Scan for the cell matching the given text and deliver its (x, y) coordinate at center. 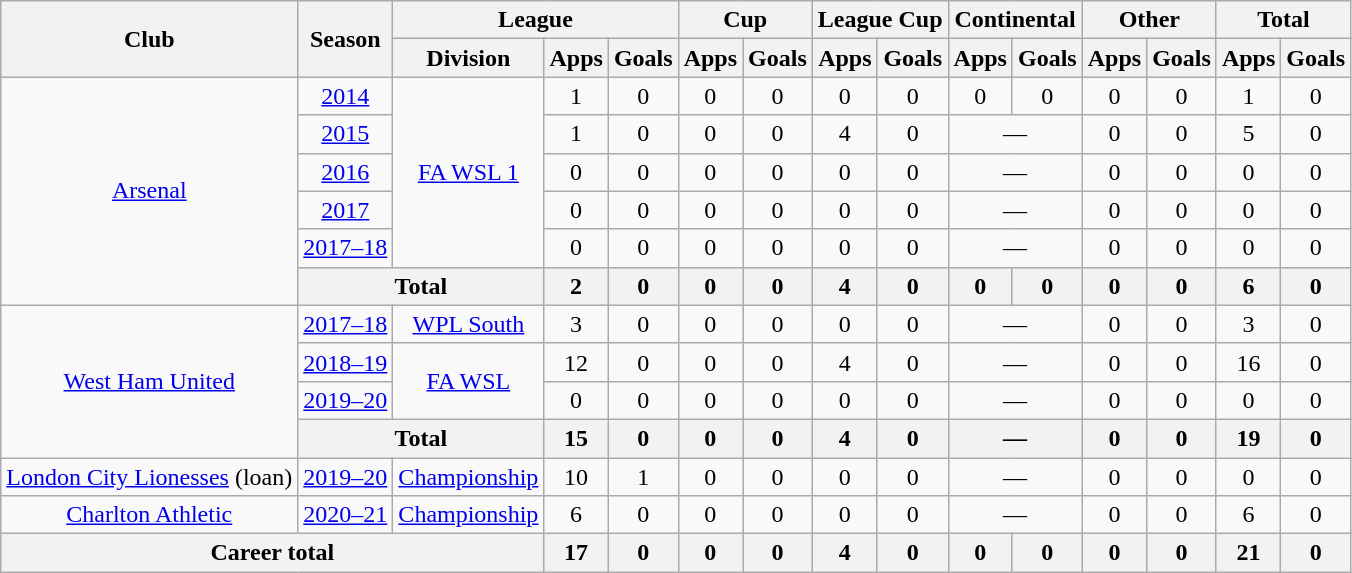
Other (1149, 20)
Continental (1015, 20)
London City Lionesses (loan) (150, 477)
Season (346, 39)
Charlton Athletic (150, 515)
FA WSL 1 (468, 172)
2016 (346, 172)
League (536, 20)
FA WSL (468, 381)
16 (1248, 362)
Cup (745, 20)
10 (576, 477)
Club (150, 39)
15 (576, 438)
21 (1248, 553)
2014 (346, 96)
12 (576, 362)
2017 (346, 210)
WPL South (468, 324)
League Cup (880, 20)
2018–19 (346, 362)
2 (576, 286)
Division (468, 58)
17 (576, 553)
Career total (272, 553)
5 (1248, 134)
19 (1248, 438)
West Ham United (150, 381)
2020–21 (346, 515)
Arsenal (150, 191)
2015 (346, 134)
